Find where the given text appears and provide that cell's center as [X, Y] coordinate. 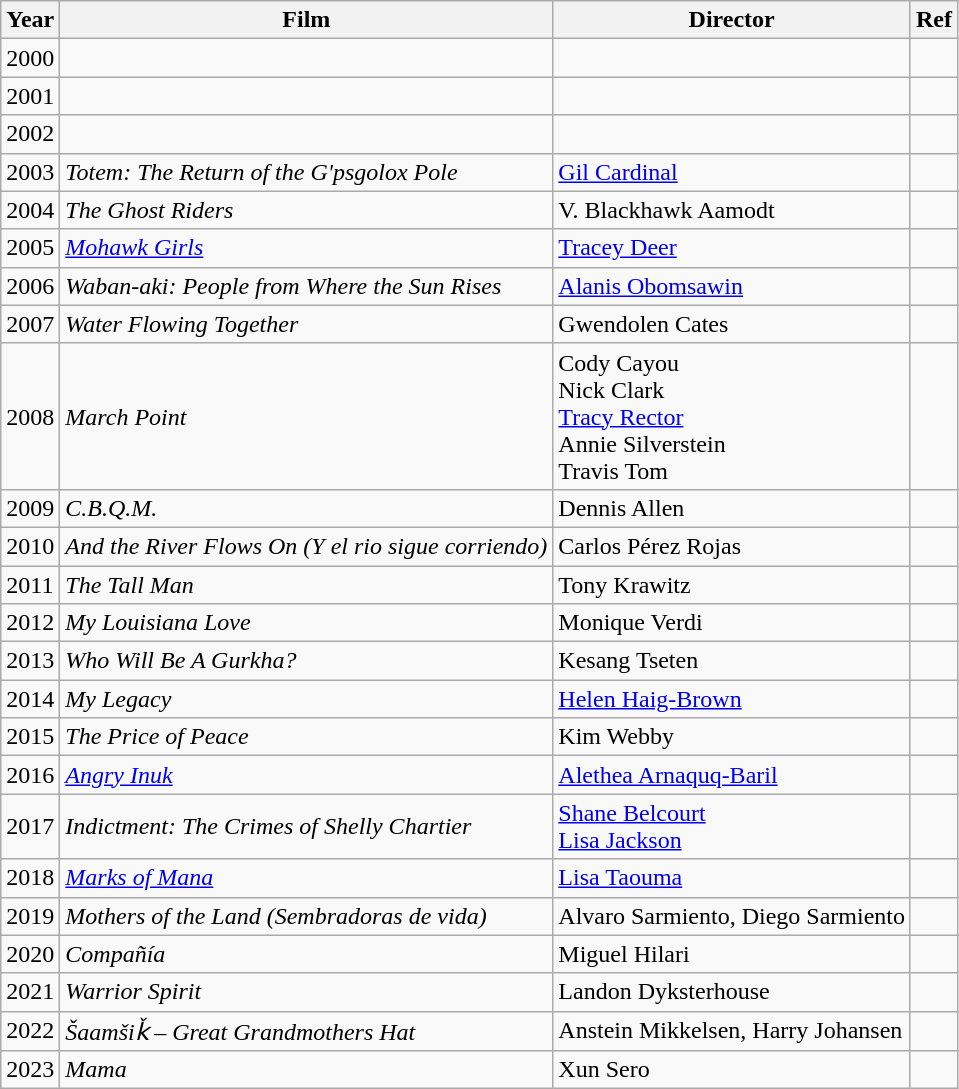
The Ghost Riders [306, 210]
Water Flowing Together [306, 324]
Film [306, 20]
Lisa Taouma [732, 878]
Alethea Arnaquq-Baril [732, 775]
My Louisiana Love [306, 623]
Tracey Deer [732, 248]
Totem: The Return of the G'psgolox Pole [306, 172]
Year [30, 20]
My Legacy [306, 699]
2006 [30, 286]
2023 [30, 1070]
Šaamšiǩ – Great Grandmothers Hat [306, 1031]
C.B.Q.M. [306, 508]
2019 [30, 916]
The Price of Peace [306, 737]
2011 [30, 585]
The Tall Man [306, 585]
2016 [30, 775]
2018 [30, 878]
V. Blackhawk Aamodt [732, 210]
Kesang Tseten [732, 661]
2012 [30, 623]
Xun Sero [732, 1070]
Alanis Obomsawin [732, 286]
Tony Krawitz [732, 585]
Marks of Mana [306, 878]
Landon Dyksterhouse [732, 992]
Alvaro Sarmiento, Diego Sarmiento [732, 916]
Shane BelcourtLisa Jackson [732, 826]
2005 [30, 248]
2003 [30, 172]
2007 [30, 324]
Waban-aki: People from Where the Sun Rises [306, 286]
2022 [30, 1031]
2014 [30, 699]
Monique Verdi [732, 623]
Who Will Be A Gurkha? [306, 661]
Ref [934, 20]
2020 [30, 954]
Mama [306, 1070]
2004 [30, 210]
Gil Cardinal [732, 172]
Miguel Hilari [732, 954]
Director [732, 20]
2008 [30, 416]
And the River Flows On (Y el rio sigue corriendo) [306, 546]
Gwendolen Cates [732, 324]
2001 [30, 96]
2013 [30, 661]
2000 [30, 58]
Indictment: The Crimes of Shelly Chartier [306, 826]
Carlos Pérez Rojas [732, 546]
Angry Inuk [306, 775]
2002 [30, 134]
Mohawk Girls [306, 248]
2015 [30, 737]
Kim Webby [732, 737]
2010 [30, 546]
Warrior Spirit [306, 992]
Helen Haig-Brown [732, 699]
Anstein Mikkelsen, Harry Johansen [732, 1031]
Dennis Allen [732, 508]
Cody CayouNick ClarkTracy RectorAnnie SilversteinTravis Tom [732, 416]
March Point [306, 416]
Compañía [306, 954]
2021 [30, 992]
2009 [30, 508]
2017 [30, 826]
Mothers of the Land (Sembradoras de vida) [306, 916]
